Return the (x, y) coordinate for the center point of the cell that contains the specified text.  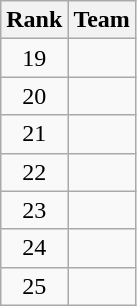
Team (102, 20)
23 (34, 210)
22 (34, 172)
24 (34, 248)
20 (34, 96)
25 (34, 286)
Rank (34, 20)
19 (34, 58)
21 (34, 134)
